From the cell containing the given text, extract its center point as (X, Y) coordinate. 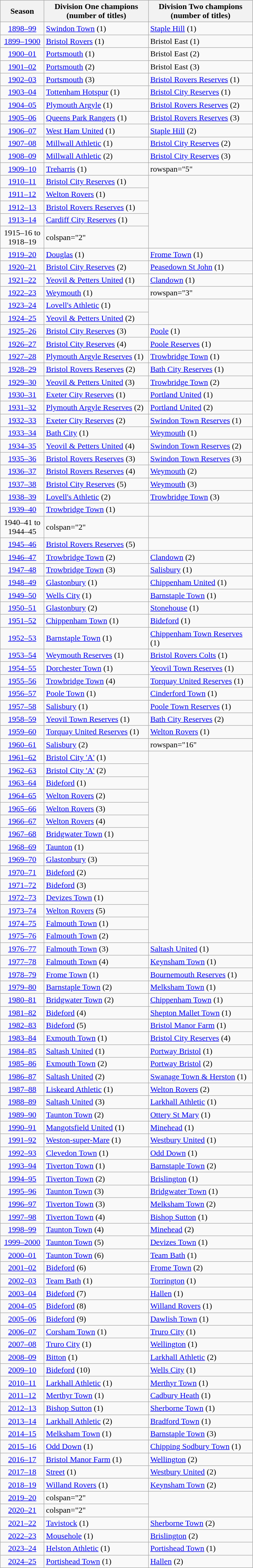
1900–01 (22, 54)
Salisbury (2) (97, 745)
2017–18 (22, 1472)
Dorchester Town (1) (97, 668)
Trowbridge Town (4) (97, 681)
1925–26 (22, 331)
1945–46 (22, 544)
1991–92 (22, 1140)
1909–10 (22, 169)
Bridgwater Town (2) (97, 1000)
1931–32 (22, 408)
2009–10 (22, 1370)
Bideford (3) (97, 885)
Bideford (7) (97, 1293)
Weymouth Reserves (1) (97, 655)
1985–86 (22, 1064)
Portland United (1) (200, 395)
Bournemouth Reserves (1) (200, 974)
Mangotsfield United (1) (97, 1127)
Shepton Mallet Town (1) (200, 1013)
Cadbury Heath (1) (200, 1395)
Portsmouth (1) (97, 54)
2019–20 (22, 1498)
2004–05 (22, 1306)
1950–51 (22, 608)
1921–22 (22, 280)
Taunton Town (3) (97, 1191)
1948–49 (22, 582)
1906–07 (22, 130)
1911–12 (22, 194)
1938–39 (22, 497)
Douglas (1) (97, 254)
1964–65 (22, 796)
Bath City (1) (97, 433)
Tiverton Town (4) (97, 1217)
1968–69 (22, 847)
Tiverton Town (3) (97, 1204)
Bristol East (1) (200, 41)
Wellington (2) (200, 1459)
Sherborne Town (2) (200, 1523)
Peasedown St John (1) (200, 267)
Bideford (9) (97, 1319)
1959–60 (22, 732)
Millwall Athletic (2) (97, 156)
Glastonbury (2) (97, 608)
Taunton Town (5) (97, 1242)
Exmouth Town (2) (97, 1064)
1903–04 (22, 92)
Brislington (1) (200, 1178)
Plymouth Argyle (1) (97, 105)
Chippenham United (1) (200, 582)
1939–40 (22, 510)
2010–11 (22, 1383)
Brislington (2) (200, 1536)
Falmouth Town (3) (97, 949)
Melksham Town (2) (200, 1204)
1953–54 (22, 655)
Division Two champions (number of titles) (200, 11)
1901–02 (22, 67)
Barnstaple Town (3) (200, 1434)
Helston Athletic (1) (97, 1549)
1927–28 (22, 356)
Clandown (2) (200, 557)
2003–04 (22, 1293)
Lovell's Athletic (2) (97, 497)
Poole (1) (200, 331)
1949–50 (22, 595)
Welton Rovers (4) (97, 821)
Tiverton Town (2) (97, 1178)
1997–98 (22, 1217)
1965–66 (22, 808)
Falmouth Town (1) (97, 923)
1978–79 (22, 974)
1987–88 (22, 1089)
Poole Town Reserves (1) (200, 706)
Saltash United (2) (97, 1077)
2000–01 (22, 1255)
1982–83 (22, 1026)
Welton Rovers (5) (97, 911)
Minehead (1) (200, 1127)
1976–77 (22, 949)
Ottery St Mary (1) (200, 1115)
Taunton Town (4) (97, 1230)
1899–1900 (22, 41)
1998–99 (22, 1230)
Taunton (1) (97, 847)
Bristol East (3) (200, 67)
Portway Bristol (1) (200, 1051)
1924–25 (22, 318)
2001–02 (22, 1268)
Exeter City Reserves (2) (97, 420)
1981–82 (22, 1013)
1926–27 (22, 344)
1935–36 (22, 459)
2006–07 (22, 1332)
Bideford (4) (97, 1013)
Tottenham Hotspur (1) (97, 92)
Bristol City 'A' (2) (97, 770)
1920–21 (22, 267)
Yeovil & Petters United (3) (97, 382)
Clandown (1) (200, 280)
2020–21 (22, 1510)
Season (22, 11)
Portland United (2) (200, 408)
1933–34 (22, 433)
2023–24 (22, 1549)
Bideford (8) (97, 1306)
Minehead (2) (200, 1230)
1983–84 (22, 1038)
1975–76 (22, 936)
1905–06 (22, 118)
Bath City Reserves (2) (200, 719)
1955–56 (22, 681)
Hallen (2) (200, 1561)
rowspan="3" (200, 293)
1915–16 to 1918–19 (22, 237)
1974–75 (22, 923)
1910–11 (22, 182)
1951–52 (22, 621)
1908–09 (22, 156)
1970–71 (22, 872)
Keynsham Town (1) (200, 962)
Queens Park Rangers (1) (97, 118)
Wellington (1) (200, 1344)
1999–2000 (22, 1242)
West Ham United (1) (97, 130)
1930–31 (22, 395)
Bristol Rovers Reserves (5) (97, 544)
Falmouth Town (2) (97, 936)
Poole Reserves (1) (200, 344)
Bristol Rovers (1) (97, 41)
1993–94 (22, 1166)
1929–30 (22, 382)
Street (1) (97, 1472)
1986–87 (22, 1077)
1961–62 (22, 757)
1902–03 (22, 79)
Bideford (2) (97, 872)
Bristol City Reserves (5) (97, 484)
Dawlish Town (1) (200, 1319)
Taunton Town (2) (97, 1115)
1994–95 (22, 1178)
1967–68 (22, 834)
Yeovil & Petters United (1) (97, 280)
1952–53 (22, 638)
Welton Rovers (3) (97, 808)
Yeovil & Petters United (4) (97, 446)
1971–72 (22, 885)
1913–14 (22, 220)
2002–03 (22, 1281)
Saltash United (3) (97, 1102)
Bradford Town (1) (200, 1421)
1928–29 (22, 369)
1954–55 (22, 668)
Taunton Town (6) (97, 1255)
Tiverton Town (1) (97, 1166)
Weymouth (2) (200, 471)
1995–96 (22, 1191)
Keynsham Town (2) (200, 1485)
1984–85 (22, 1051)
1946–47 (22, 557)
Plymouth Argyle Reserves (1) (97, 356)
Hallen (1) (200, 1293)
Weymouth (3) (200, 484)
Clevedon Town (1) (97, 1153)
1989–90 (22, 1115)
Poole Town (1) (97, 694)
Frome Town (2) (200, 1268)
Cinderford Town (1) (200, 694)
2005–06 (22, 1319)
Swindon Town Reserves (3) (200, 459)
Bideford (5) (97, 1026)
1904–05 (22, 105)
1958–59 (22, 719)
1934–35 (22, 446)
Weston-super-Mare (1) (97, 1140)
Swindon Town Reserves (2) (200, 446)
1912–13 (22, 207)
1898–99 (22, 28)
1922–23 (22, 293)
Glastonbury (1) (97, 582)
1969–70 (22, 860)
2008–09 (22, 1357)
1963–64 (22, 783)
1919–20 (22, 254)
Millwall Athletic (1) (97, 143)
1957–58 (22, 706)
Corsham Town (1) (97, 1332)
Staple Hill (1) (200, 28)
1979–80 (22, 987)
1956–57 (22, 694)
Division One champions (number of titles) (97, 11)
Falmouth Town (4) (97, 962)
1992–93 (22, 1153)
Bideford (6) (97, 1268)
Westbury United (2) (200, 1472)
Bristol Rovers Colts (1) (200, 655)
Portsmouth (3) (97, 79)
1966–67 (22, 821)
Swanage Town & Herston (1) (200, 1077)
2022–23 (22, 1536)
Swindon Town Reserves (1) (200, 420)
Bideford (10) (97, 1370)
1940–41 to 1944–45 (22, 527)
Bitton (1) (97, 1357)
2011–12 (22, 1395)
1932–33 (22, 420)
Westbury United (1) (200, 1140)
Cardiff City Reserves (1) (97, 220)
2012–13 (22, 1408)
Mousehole (1) (97, 1536)
Bristol Rovers Reserves (4) (97, 471)
Tavistock (1) (97, 1523)
1936–37 (22, 471)
Portway Bristol (2) (200, 1064)
1990–91 (22, 1127)
Glastonbury (3) (97, 860)
Chippenham Town Reserves (1) (200, 638)
Yeovil & Petters United (2) (97, 318)
2024–25 (22, 1561)
1907–08 (22, 143)
1980–81 (22, 1000)
Plymouth Argyle Reserves (2) (97, 408)
rowspan="16" (200, 745)
1947–48 (22, 570)
1996–97 (22, 1204)
1973–74 (22, 911)
Stonehouse (1) (200, 608)
1988–89 (22, 1102)
Treharris (1) (97, 169)
1960–61 (22, 745)
Sherborne Town (1) (200, 1408)
Exmouth Town (1) (97, 1038)
rowspan="5" (200, 169)
Lovell's Athletic (1) (97, 305)
Bristol City 'A' (1) (97, 757)
1962–63 (22, 770)
2013–14 (22, 1421)
Portsmouth (2) (97, 67)
Torrington (1) (200, 1281)
2015–16 (22, 1447)
Swindon Town (1) (97, 28)
1977–78 (22, 962)
1923–24 (22, 305)
2018–19 (22, 1485)
2014–15 (22, 1434)
1937–38 (22, 484)
2016–17 (22, 1459)
Exeter City Reserves (1) (97, 395)
1972–73 (22, 898)
Chipping Sodbury Town (1) (200, 1447)
2021–22 (22, 1523)
Bath City Reserves (1) (200, 369)
2007–08 (22, 1344)
Bristol East (2) (200, 54)
Liskeard Athletic (1) (97, 1089)
Staple Hill (2) (200, 130)
